Scan for the cell matching the given text and deliver its (x, y) coordinate at center. 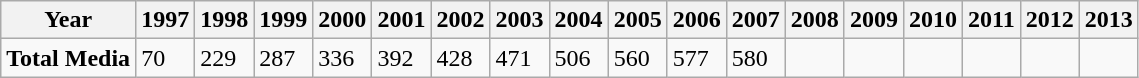
2006 (696, 20)
506 (578, 58)
1999 (284, 20)
2009 (874, 20)
70 (166, 58)
2001 (402, 20)
Year (68, 20)
2008 (814, 20)
Total Media (68, 58)
336 (342, 58)
1997 (166, 20)
2013 (1108, 20)
2003 (520, 20)
2002 (460, 20)
2011 (991, 20)
471 (520, 58)
560 (638, 58)
2012 (1050, 20)
1998 (224, 20)
2005 (638, 20)
2010 (932, 20)
577 (696, 58)
580 (756, 58)
2000 (342, 20)
428 (460, 58)
2004 (578, 20)
287 (284, 58)
229 (224, 58)
392 (402, 58)
2007 (756, 20)
